Locate the cell with the specified text and output its (x, y) center coordinate. 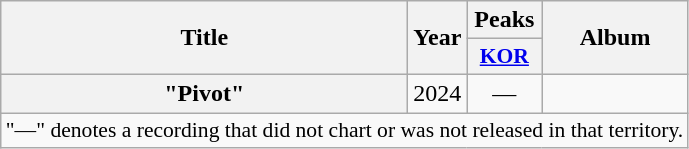
Title (204, 38)
Album (615, 38)
Peaks (504, 20)
KOR (504, 57)
"—" denotes a recording that did not chart or was not released in that territory. (345, 130)
— (504, 93)
"Pivot" (204, 93)
2024 (438, 93)
Year (438, 38)
